From the cell containing the given text, extract its center point as [x, y] coordinate. 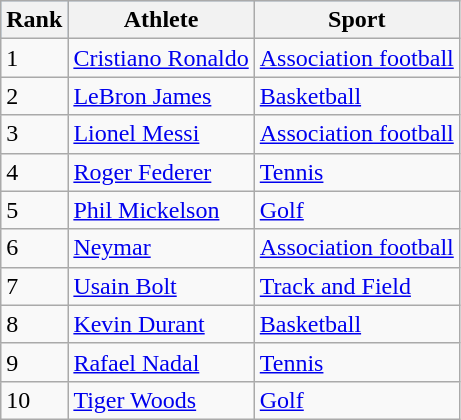
Roger Federer [161, 172]
Track and Field [356, 286]
Sport [356, 20]
5 [34, 210]
Neymar [161, 248]
Tiger Woods [161, 400]
9 [34, 362]
Athlete [161, 20]
1 [34, 58]
10 [34, 400]
Lionel Messi [161, 134]
3 [34, 134]
Rafael Nadal [161, 362]
7 [34, 286]
Kevin Durant [161, 324]
LeBron James [161, 96]
2 [34, 96]
Rank [34, 20]
6 [34, 248]
8 [34, 324]
Cristiano Ronaldo [161, 58]
Phil Mickelson [161, 210]
4 [34, 172]
Usain Bolt [161, 286]
